Identify which cell holds the provided text, then report its (x, y) central coordinate. 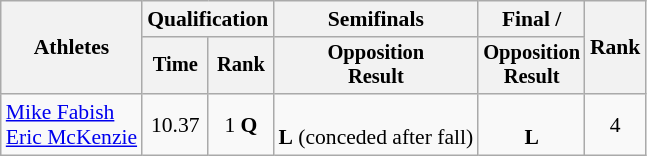
Time (175, 66)
Qualification (208, 19)
L (conceded after fall) (376, 124)
L (532, 124)
Final / (532, 19)
10.37 (175, 124)
Athletes (72, 48)
Mike FabishEric McKenzie (72, 124)
Semifinals (376, 19)
1 Q (240, 124)
4 (616, 124)
